Find where the given text appears and provide that cell's center as (x, y) coordinate. 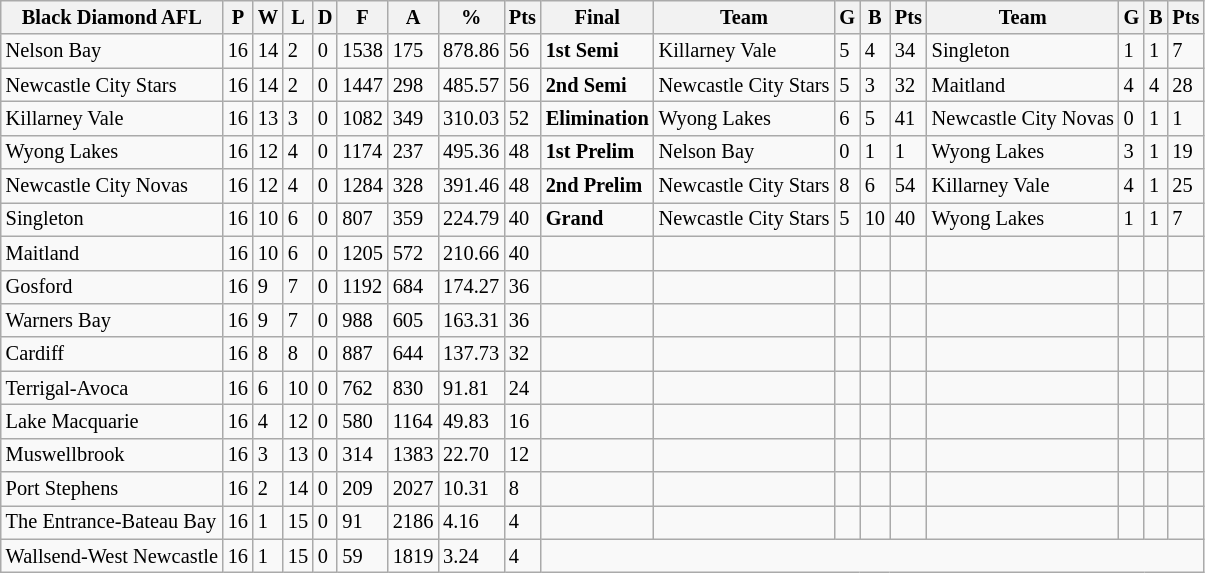
807 (362, 219)
1174 (362, 152)
L (298, 17)
Wallsend-West Newcastle (112, 556)
485.57 (471, 85)
175 (413, 51)
Grand (598, 219)
Terrigal-Avoca (112, 388)
A (413, 17)
Black Diamond AFL (112, 17)
10.31 (471, 489)
1192 (362, 287)
1st Semi (598, 51)
349 (413, 118)
298 (413, 85)
The Entrance-Bateau Bay (112, 522)
19 (1186, 152)
24 (522, 388)
Muswellbrook (112, 455)
328 (413, 186)
59 (362, 556)
210.66 (471, 253)
572 (413, 253)
1164 (413, 421)
1082 (362, 118)
762 (362, 388)
1284 (362, 186)
988 (362, 320)
878.86 (471, 51)
391.46 (471, 186)
1383 (413, 455)
28 (1186, 85)
137.73 (471, 354)
644 (413, 354)
580 (362, 421)
1447 (362, 85)
2nd Semi (598, 85)
163.31 (471, 320)
F (362, 17)
1st Prelim (598, 152)
1538 (362, 51)
25 (1186, 186)
314 (362, 455)
91.81 (471, 388)
359 (413, 219)
91 (362, 522)
4.16 (471, 522)
Cardiff (112, 354)
209 (362, 489)
Port Stephens (112, 489)
684 (413, 287)
Warners Bay (112, 320)
Lake Macquarie (112, 421)
2186 (413, 522)
Final (598, 17)
% (471, 17)
22.70 (471, 455)
Gosford (112, 287)
310.03 (471, 118)
49.83 (471, 421)
495.36 (471, 152)
224.79 (471, 219)
830 (413, 388)
1205 (362, 253)
2nd Prelim (598, 186)
P (238, 17)
605 (413, 320)
1819 (413, 556)
41 (908, 118)
34 (908, 51)
2027 (413, 489)
Elimination (598, 118)
174.27 (471, 287)
52 (522, 118)
54 (908, 186)
D (325, 17)
3.24 (471, 556)
W (268, 17)
887 (362, 354)
237 (413, 152)
